Find where the given text appears and provide that cell's center as [x, y] coordinate. 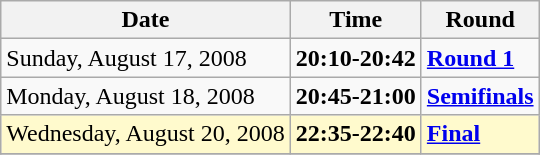
20:45-21:00 [356, 96]
Date [146, 20]
Wednesday, August 20, 2008 [146, 134]
Time [356, 20]
22:35-22:40 [356, 134]
Round [480, 20]
Round 1 [480, 58]
Sunday, August 17, 2008 [146, 58]
Semifinals [480, 96]
20:10-20:42 [356, 58]
Final [480, 134]
Monday, August 18, 2008 [146, 96]
